For the text-containing cell, return its midpoint in [X, Y] coordinate format. 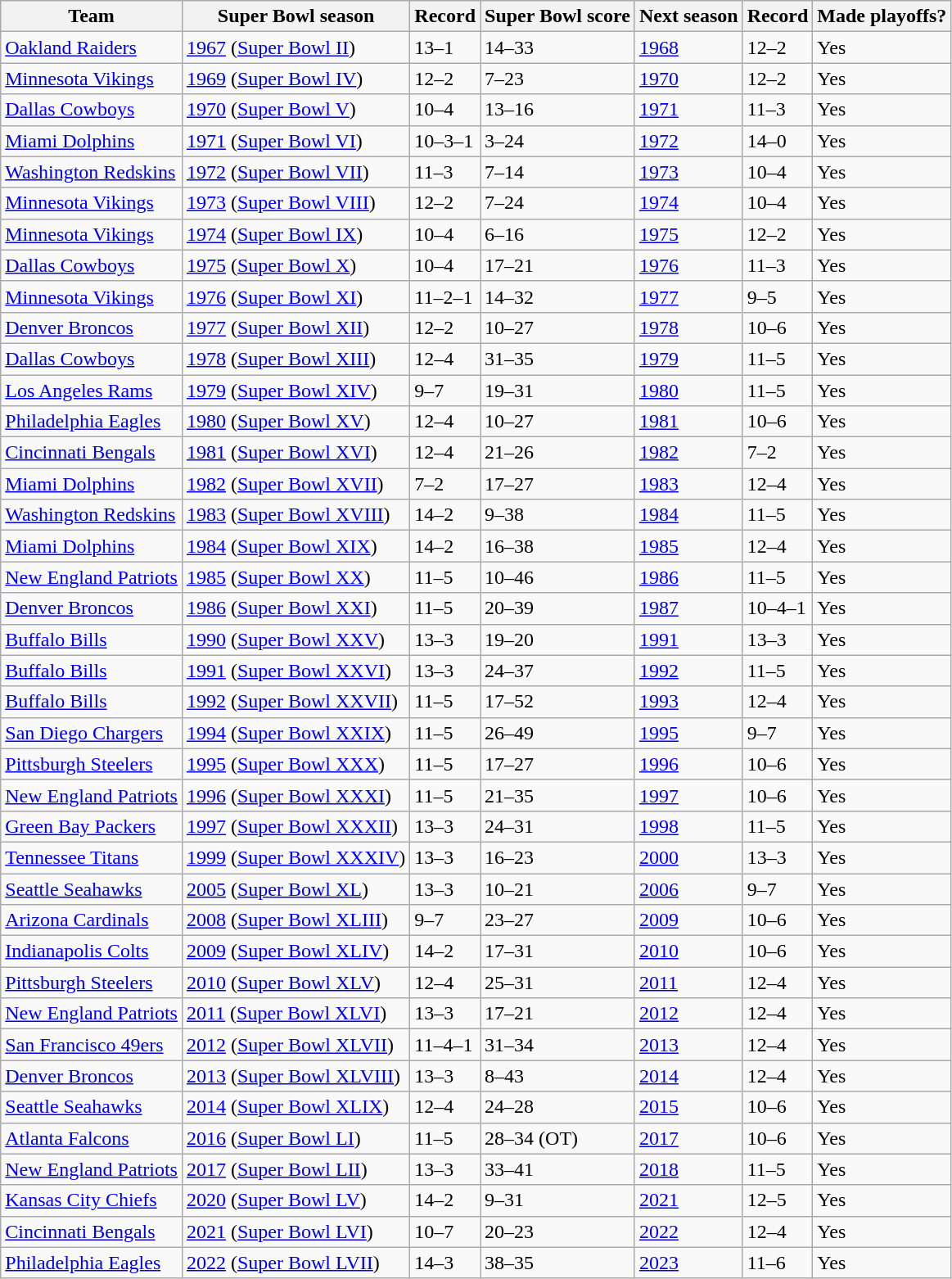
19–20 [558, 639]
31–34 [558, 1045]
21–26 [558, 453]
1993 [688, 702]
1974 (Super Bowl IX) [296, 234]
1969 (Super Bowl IV) [296, 79]
1991 (Super Bowl XXVI) [296, 671]
2014 (Super Bowl XLIX) [296, 1107]
1999 (Super Bowl XXXIV) [296, 857]
1971 [688, 110]
1986 [688, 577]
1997 [688, 795]
1981 (Super Bowl XVI) [296, 453]
1981 [688, 422]
24–37 [558, 671]
2017 (Super Bowl LII) [296, 1169]
21–35 [558, 795]
10–7 [445, 1232]
33–41 [558, 1169]
Tennessee Titans [92, 857]
1968 [688, 47]
24–31 [558, 826]
14–3 [445, 1263]
1995 [688, 733]
1983 [688, 484]
1972 (Super Bowl VII) [296, 172]
7–24 [558, 203]
Arizona Cardinals [92, 920]
1970 (Super Bowl V) [296, 110]
10–4–1 [778, 608]
1984 (Super Bowl XIX) [296, 546]
2017 [688, 1138]
Made playoffs? [882, 16]
2014 [688, 1076]
2009 [688, 920]
1980 (Super Bowl XV) [296, 422]
2022 (Super Bowl LVII) [296, 1263]
1979 (Super Bowl XIV) [296, 391]
Team [92, 16]
1998 [688, 826]
2021 [688, 1200]
1985 (Super Bowl XX) [296, 577]
2023 [688, 1263]
1970 [688, 79]
1982 [688, 453]
1974 [688, 203]
2008 (Super Bowl XLIII) [296, 920]
1973 [688, 172]
31–35 [558, 359]
17–52 [558, 702]
2015 [688, 1107]
1991 [688, 639]
1990 (Super Bowl XXV) [296, 639]
9–38 [558, 515]
2013 (Super Bowl XLVIII) [296, 1076]
Oakland Raiders [92, 47]
1980 [688, 391]
1973 (Super Bowl VIII) [296, 203]
13–1 [445, 47]
7–14 [558, 172]
1975 (Super Bowl X) [296, 265]
1996 [688, 764]
16–23 [558, 857]
San Francisco 49ers [92, 1045]
1994 (Super Bowl XXIX) [296, 733]
10–21 [558, 888]
6–16 [558, 234]
14–33 [558, 47]
1978 (Super Bowl XIII) [296, 359]
16–38 [558, 546]
2021 (Super Bowl LVI) [296, 1232]
2011 [688, 983]
Next season [688, 16]
1985 [688, 546]
2012 (Super Bowl XLVII) [296, 1045]
23–27 [558, 920]
2012 [688, 1014]
13–16 [558, 110]
25–31 [558, 983]
1977 (Super Bowl XII) [296, 328]
9–5 [778, 296]
Kansas City Chiefs [92, 1200]
Los Angeles Rams [92, 391]
Super Bowl score [558, 16]
1971 (Super Bowl VI) [296, 141]
8–43 [558, 1076]
1976 (Super Bowl XI) [296, 296]
1992 [688, 671]
2011 (Super Bowl XLVI) [296, 1014]
1983 (Super Bowl XVIII) [296, 515]
Indianapolis Colts [92, 951]
14–0 [778, 141]
2010 (Super Bowl XLV) [296, 983]
1979 [688, 359]
2020 (Super Bowl LV) [296, 1200]
26–49 [558, 733]
9–31 [558, 1200]
38–35 [558, 1263]
San Diego Chargers [92, 733]
11–2–1 [445, 296]
10–46 [558, 577]
2018 [688, 1169]
2006 [688, 888]
14–32 [558, 296]
2005 (Super Bowl XL) [296, 888]
12–5 [778, 1200]
1992 (Super Bowl XXVII) [296, 702]
1978 [688, 328]
2022 [688, 1232]
7–23 [558, 79]
2010 [688, 951]
1986 (Super Bowl XXI) [296, 608]
20–23 [558, 1232]
11–6 [778, 1263]
2016 (Super Bowl LI) [296, 1138]
24–28 [558, 1107]
Green Bay Packers [92, 826]
1975 [688, 234]
1982 (Super Bowl XVII) [296, 484]
10–3–1 [445, 141]
1996 (Super Bowl XXXI) [296, 795]
2000 [688, 857]
1997 (Super Bowl XXXII) [296, 826]
1976 [688, 265]
11–4–1 [445, 1045]
1984 [688, 515]
1995 (Super Bowl XXX) [296, 764]
19–31 [558, 391]
3–24 [558, 141]
1967 (Super Bowl II) [296, 47]
1987 [688, 608]
2009 (Super Bowl XLIV) [296, 951]
Atlanta Falcons [92, 1138]
20–39 [558, 608]
28–34 (OT) [558, 1138]
1977 [688, 296]
17–31 [558, 951]
1972 [688, 141]
Super Bowl season [296, 16]
2013 [688, 1045]
